Pinpoint the cell where the given text exists, returning its (X, Y) midpoint coordinate. 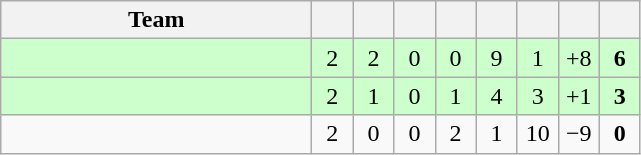
10 (538, 134)
+1 (578, 96)
+8 (578, 58)
−9 (578, 134)
4 (496, 96)
6 (620, 58)
Team (156, 20)
9 (496, 58)
